For the text-containing cell, return its midpoint in [X, Y] coordinate format. 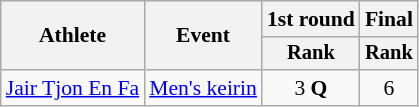
6 [389, 88]
Athlete [72, 36]
1st round [311, 19]
3 Q [311, 88]
Jair Tjon En Fa [72, 88]
Event [203, 36]
Men's keirin [203, 88]
Final [389, 19]
